Search for the cell housing the specified text and yield its (X, Y) center coordinate. 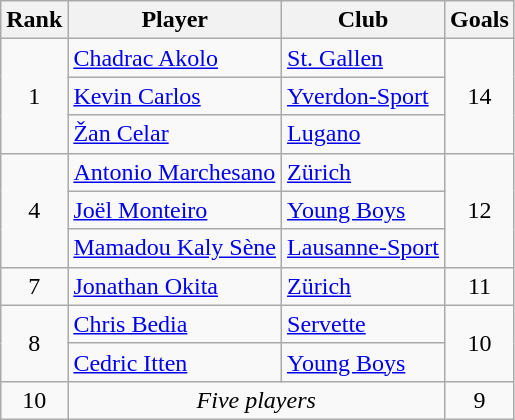
Lausanne-Sport (364, 248)
St. Gallen (364, 58)
14 (480, 96)
Lugano (364, 134)
9 (480, 400)
Player (175, 20)
Žan Celar (175, 134)
1 (34, 96)
Yverdon-Sport (364, 96)
Cedric Itten (175, 362)
Antonio Marchesano (175, 172)
Jonathan Okita (175, 286)
Rank (34, 20)
7 (34, 286)
12 (480, 210)
8 (34, 343)
Kevin Carlos (175, 96)
Club (364, 20)
4 (34, 210)
Servette (364, 324)
Chris Bedia (175, 324)
Chadrac Akolo (175, 58)
11 (480, 286)
Mamadou Kaly Sène (175, 248)
Joël Monteiro (175, 210)
Five players (256, 400)
Goals (480, 20)
